Determine the [X, Y] coordinate at the center of the cell enclosing the given text.  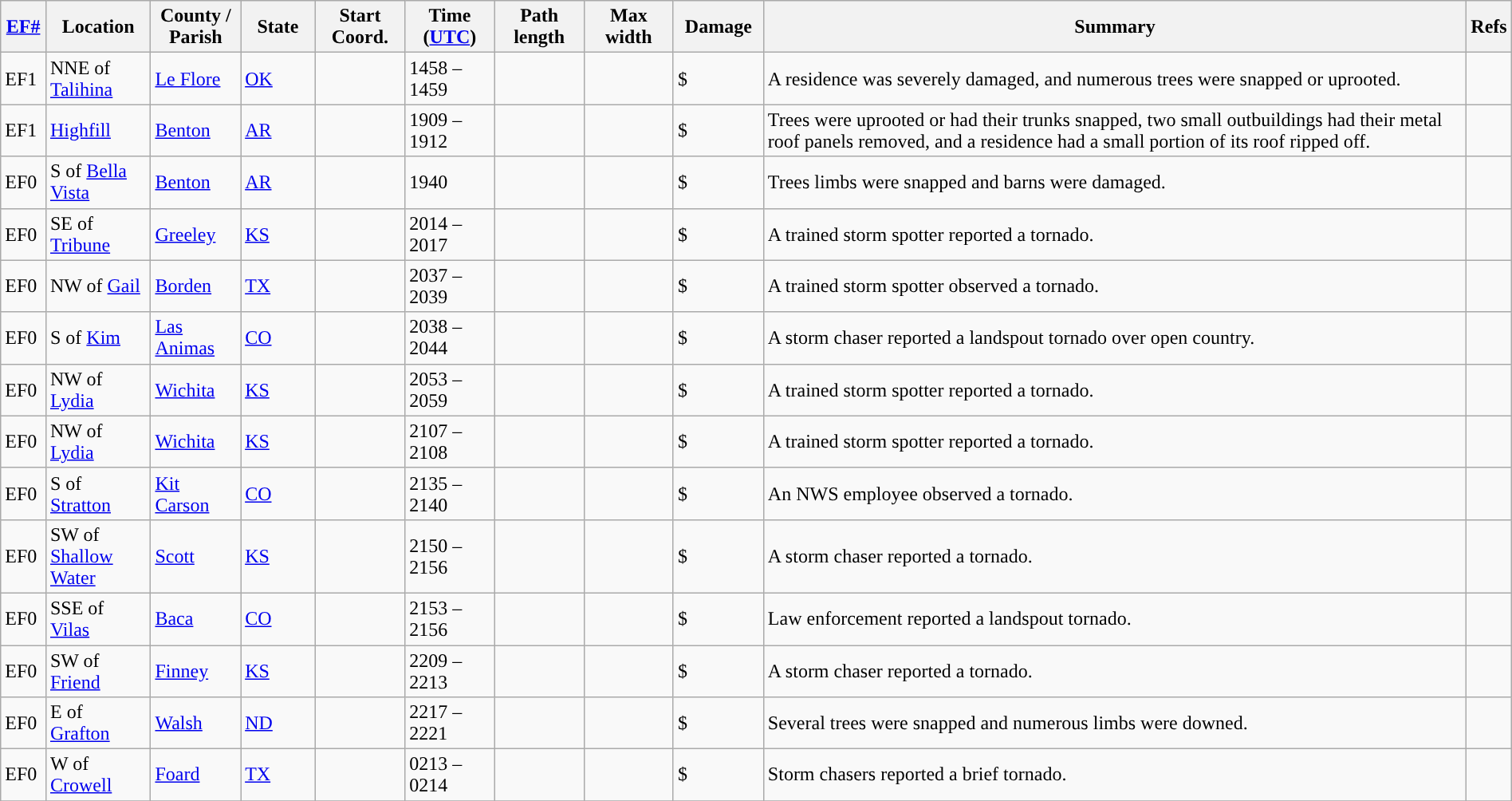
2135 – 2140 [450, 493]
Storm chasers reported a brief tornado. [1115, 775]
W of Crowell [97, 775]
NNE of Talihina [97, 78]
Finney [196, 670]
Kit Carson [196, 493]
1940 [450, 182]
Baca [196, 619]
2209 – 2213 [450, 670]
S of Stratton [97, 493]
2107 – 2108 [450, 442]
SSE of Vilas [97, 619]
S of Bella Vista [97, 182]
Foard [196, 775]
Scott [196, 556]
Several trees were snapped and numerous limbs were downed. [1115, 723]
ND [278, 723]
Damage [718, 27]
2153 – 2156 [450, 619]
Summary [1115, 27]
OK [278, 78]
SW of Shallow Water [97, 556]
1909 – 1912 [450, 131]
SE of Tribune [97, 235]
Refs [1490, 27]
2150 – 2156 [450, 556]
Trees limbs were snapped and barns were damaged. [1115, 182]
Start Coord. [360, 27]
Max width [628, 27]
NW of Gail [97, 286]
Time (UTC) [450, 27]
Walsh [196, 723]
A residence was severely damaged, and numerous trees were snapped or uprooted. [1115, 78]
Highfill [97, 131]
An NWS employee observed a tornado. [1115, 493]
Borden [196, 286]
2014 – 2017 [450, 235]
EF# [24, 27]
E of Grafton [97, 723]
2053 – 2059 [450, 389]
SW of Friend [97, 670]
Law enforcement reported a landspout tornado. [1115, 619]
County / Parish [196, 27]
A trained storm spotter observed a tornado. [1115, 286]
Location [97, 27]
Las Animas [196, 338]
Greeley [196, 235]
2038 – 2044 [450, 338]
2217 – 2221 [450, 723]
State [278, 27]
0213 – 0214 [450, 775]
S of Kim [97, 338]
Le Flore [196, 78]
A storm chaser reported a landspout tornado over open country. [1115, 338]
2037 – 2039 [450, 286]
Path length [539, 27]
1458 – 1459 [450, 78]
